Determine the (x, y) coordinate at the center of the cell enclosing the given text.  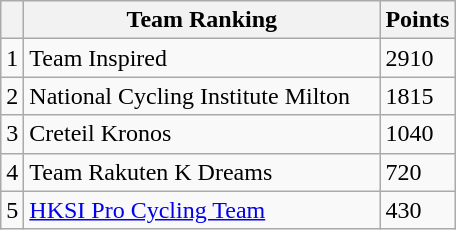
2910 (418, 58)
4 (12, 172)
5 (12, 210)
430 (418, 210)
2 (12, 96)
Creteil Kronos (202, 134)
720 (418, 172)
3 (12, 134)
1040 (418, 134)
1 (12, 58)
1815 (418, 96)
Team Ranking (202, 20)
Points (418, 20)
Team Rakuten K Dreams (202, 172)
Team Inspired (202, 58)
National Cycling Institute Milton (202, 96)
HKSI Pro Cycling Team (202, 210)
